For the text-containing cell, return its midpoint in [x, y] coordinate format. 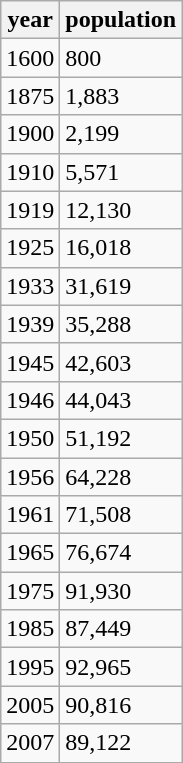
1933 [30, 286]
year [30, 20]
population [121, 20]
64,228 [121, 477]
35,288 [121, 324]
1939 [30, 324]
1950 [30, 438]
91,930 [121, 591]
1946 [30, 400]
1961 [30, 515]
51,192 [121, 438]
89,122 [121, 743]
12,130 [121, 210]
2,199 [121, 134]
44,043 [121, 400]
71,508 [121, 515]
800 [121, 58]
1600 [30, 58]
1995 [30, 667]
16,018 [121, 248]
92,965 [121, 667]
1975 [30, 591]
1985 [30, 629]
2007 [30, 743]
1910 [30, 172]
1900 [30, 134]
90,816 [121, 705]
2005 [30, 705]
1,883 [121, 96]
31,619 [121, 286]
76,674 [121, 553]
1875 [30, 96]
1925 [30, 248]
87,449 [121, 629]
1919 [30, 210]
5,571 [121, 172]
42,603 [121, 362]
1965 [30, 553]
1956 [30, 477]
1945 [30, 362]
